Return the (x, y) coordinate for the center point of the cell that contains the specified text.  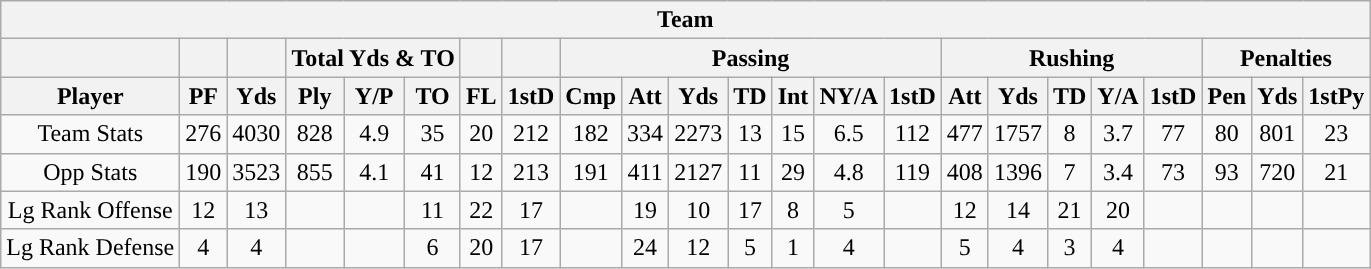
190 (204, 172)
23 (1336, 134)
7 (1069, 172)
112 (913, 134)
1396 (1018, 172)
Opp Stats (90, 172)
855 (315, 172)
119 (913, 172)
828 (315, 134)
80 (1227, 134)
Y/A (1118, 96)
Lg Rank Offense (90, 210)
411 (646, 172)
Player (90, 96)
408 (964, 172)
35 (433, 134)
1stPy (1336, 96)
15 (793, 134)
3.4 (1118, 172)
22 (481, 210)
NY/A (849, 96)
29 (793, 172)
4030 (256, 134)
4.9 (374, 134)
477 (964, 134)
PF (204, 96)
93 (1227, 172)
801 (1278, 134)
FL (481, 96)
24 (646, 248)
334 (646, 134)
41 (433, 172)
1 (793, 248)
Penalties (1286, 58)
6.5 (849, 134)
14 (1018, 210)
Ply (315, 96)
Total Yds & TO (373, 58)
182 (591, 134)
10 (698, 210)
Int (793, 96)
213 (531, 172)
73 (1173, 172)
Pen (1227, 96)
3 (1069, 248)
2127 (698, 172)
Y/P (374, 96)
6 (433, 248)
3.7 (1118, 134)
Lg Rank Defense (90, 248)
720 (1278, 172)
19 (646, 210)
212 (531, 134)
77 (1173, 134)
Passing (750, 58)
276 (204, 134)
TO (433, 96)
Team (686, 20)
4.1 (374, 172)
2273 (698, 134)
1757 (1018, 134)
Cmp (591, 96)
Team Stats (90, 134)
3523 (256, 172)
191 (591, 172)
4.8 (849, 172)
Rushing (1072, 58)
